Locate the cell with the specified text and output its (x, y) center coordinate. 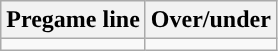
Pregame line (74, 20)
Over/under (210, 20)
